From the cell containing the given text, extract its center point as [x, y] coordinate. 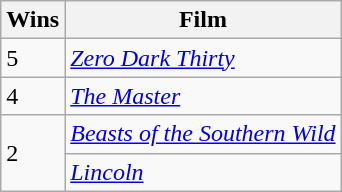
The Master [203, 96]
4 [33, 96]
Beasts of the Southern Wild [203, 134]
5 [33, 58]
Lincoln [203, 172]
Film [203, 20]
2 [33, 153]
Wins [33, 20]
Zero Dark Thirty [203, 58]
